Provide the (X, Y) coordinate of the cell's center where the given text is located.  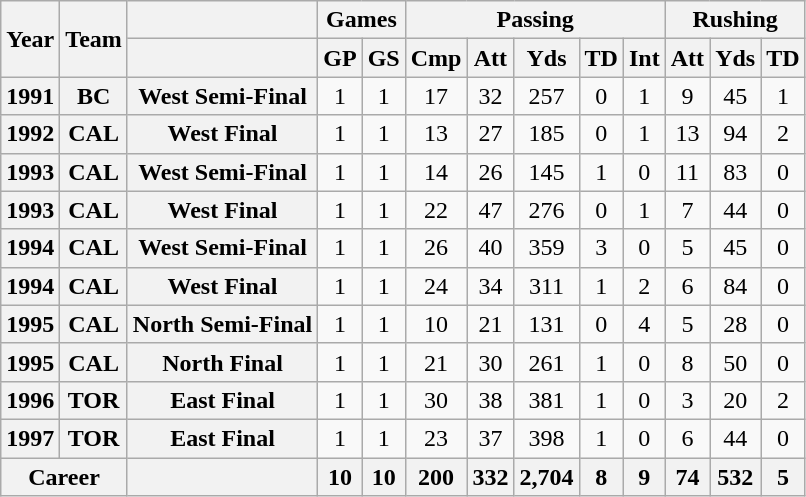
40 (490, 248)
22 (436, 210)
Int (644, 58)
4 (644, 324)
185 (546, 134)
14 (436, 172)
27 (490, 134)
1997 (30, 438)
532 (736, 477)
23 (436, 438)
Career (64, 477)
North Semi-Final (222, 324)
Games (362, 20)
131 (546, 324)
34 (490, 286)
24 (436, 286)
Team (94, 39)
20 (736, 400)
2,704 (546, 477)
50 (736, 362)
94 (736, 134)
261 (546, 362)
BC (94, 96)
38 (490, 400)
GS (384, 58)
North Final (222, 362)
83 (736, 172)
1996 (30, 400)
276 (546, 210)
359 (546, 248)
17 (436, 96)
74 (687, 477)
84 (736, 286)
37 (490, 438)
GP (340, 58)
32 (490, 96)
7 (687, 210)
311 (546, 286)
332 (490, 477)
11 (687, 172)
Passing (535, 20)
Rushing (735, 20)
257 (546, 96)
200 (436, 477)
381 (546, 400)
Year (30, 39)
28 (736, 324)
1992 (30, 134)
47 (490, 210)
398 (546, 438)
145 (546, 172)
1991 (30, 96)
Cmp (436, 58)
